Identify which cell holds the provided text, then report its (X, Y) central coordinate. 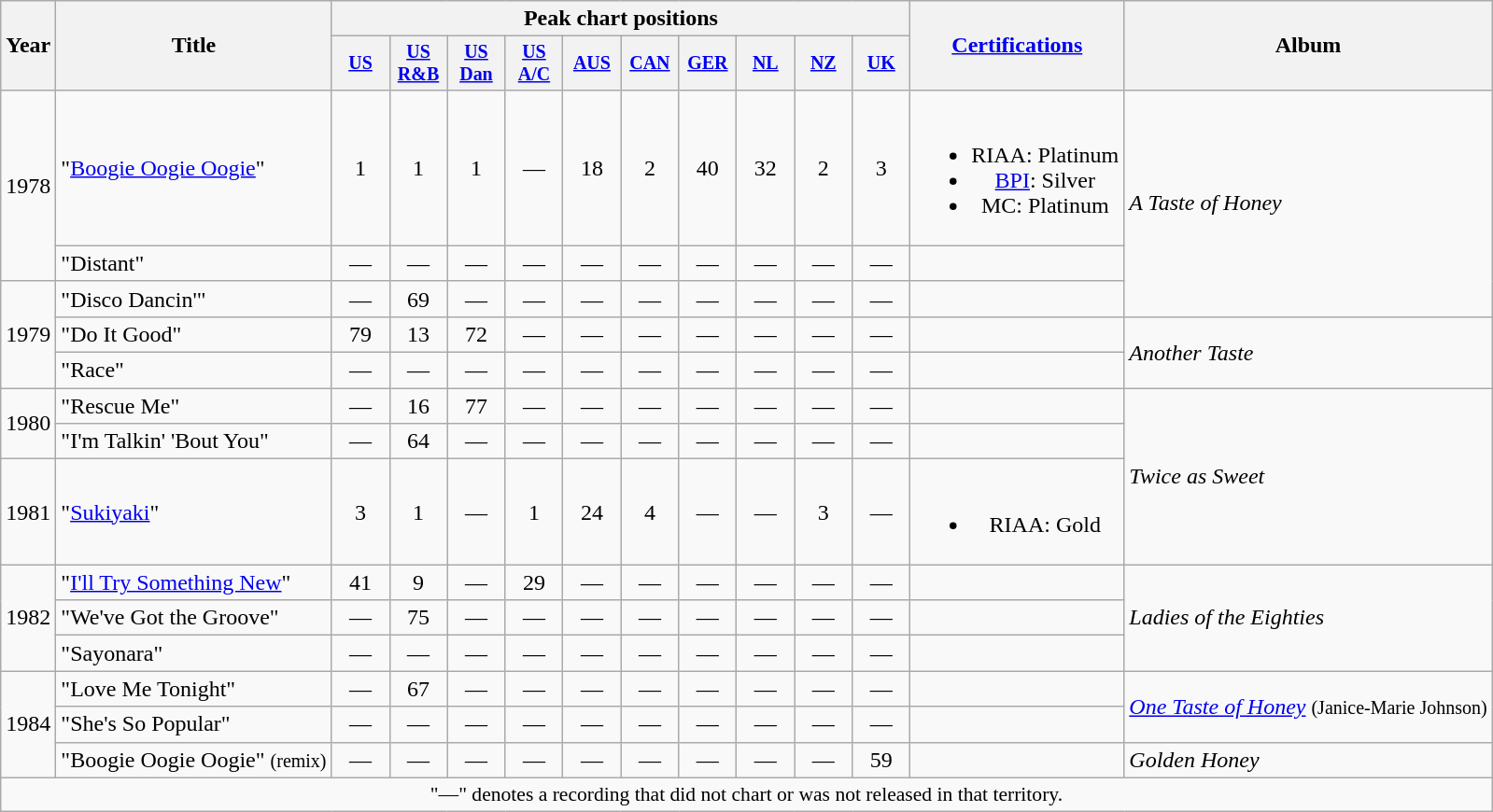
Certifications (1018, 46)
RIAA: Gold (1018, 511)
"Rescue Me" (194, 406)
"I'm Talkin' 'Bout You" (194, 441)
Golden Honey (1308, 760)
29 (534, 582)
"Do It Good" (194, 334)
64 (418, 441)
13 (418, 334)
1980 (28, 424)
USA/C (534, 63)
"We've Got the Groove" (194, 618)
"Sayonara" (194, 653)
67 (418, 689)
"Sukiyaki" (194, 511)
Peak chart positions (621, 19)
RIAA: PlatinumBPI: SilverMC: Platinum (1018, 168)
16 (418, 406)
24 (592, 511)
"Boogie Oogie Oogie" (194, 168)
72 (476, 334)
Title (194, 46)
A Taste of Honey (1308, 203)
1978 (28, 185)
Ladies of the Eighties (1308, 618)
1981 (28, 511)
UK (881, 63)
75 (418, 618)
One Taste of Honey (Janice-Marie Johnson) (1308, 707)
77 (476, 406)
Twice as Sweet (1308, 476)
"Boogie Oogie Oogie" (remix) (194, 760)
1982 (28, 618)
"Distant" (194, 263)
GER (708, 63)
79 (360, 334)
Another Taste (1308, 352)
18 (592, 168)
1984 (28, 724)
"Love Me Tonight" (194, 689)
AUS (592, 63)
"She's So Popular" (194, 724)
"Race" (194, 371)
US R&B (418, 63)
"I'll Try Something New" (194, 582)
USDan (476, 63)
NZ (824, 63)
Year (28, 46)
69 (418, 299)
NL (766, 63)
Album (1308, 46)
US (360, 63)
59 (881, 760)
4 (650, 511)
"Disco Dancin'" (194, 299)
40 (708, 168)
"—" denotes a recording that did not chart or was not released in that territory. (747, 794)
1979 (28, 334)
32 (766, 168)
41 (360, 582)
CAN (650, 63)
9 (418, 582)
